Extract the (x, y) coordinate from the center of the cell holding the provided text.  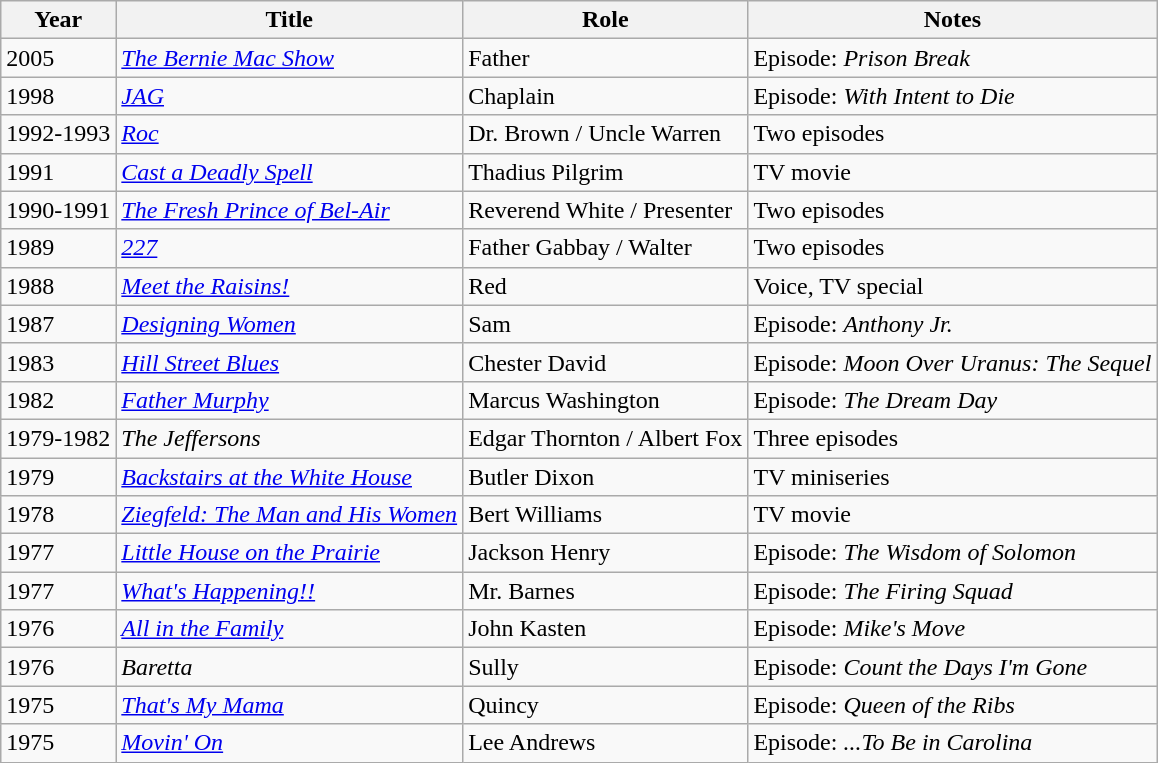
1992-1993 (58, 134)
Role (606, 20)
1998 (58, 96)
Episode: The Wisdom of Solomon (952, 553)
John Kasten (606, 629)
227 (290, 248)
Meet the Raisins! (290, 286)
Hill Street Blues (290, 362)
Episode: ...To Be in Carolina (952, 743)
TV miniseries (952, 477)
Movin' On (290, 743)
1979-1982 (58, 438)
Episode: The Dream Day (952, 400)
Cast a Deadly Spell (290, 172)
Bert Williams (606, 515)
1988 (58, 286)
1990-1991 (58, 210)
Roc (290, 134)
The Fresh Prince of Bel-Air (290, 210)
2005 (58, 58)
Quincy (606, 705)
Dr. Brown / Uncle Warren (606, 134)
Episode: Queen of the Ribs (952, 705)
1987 (58, 324)
1979 (58, 477)
Episode: The Firing Squad (952, 591)
Mr. Barnes (606, 591)
Red (606, 286)
Episode: With Intent to Die (952, 96)
Chester David (606, 362)
Episode: Moon Over Uranus: The Sequel (952, 362)
Episode: Anthony Jr. (952, 324)
1978 (58, 515)
1983 (58, 362)
Father Murphy (290, 400)
Designing Women (290, 324)
The Jeffersons (290, 438)
JAG (290, 96)
Episode: Prison Break (952, 58)
What's Happening!! (290, 591)
All in the Family (290, 629)
Notes (952, 20)
Baretta (290, 667)
Little House on the Prairie (290, 553)
1991 (58, 172)
1989 (58, 248)
Sam (606, 324)
Year (58, 20)
Ziegfeld: The Man and His Women (290, 515)
Sully (606, 667)
Father (606, 58)
Reverend White / Presenter (606, 210)
Voice, TV special (952, 286)
Father Gabbay / Walter (606, 248)
Title (290, 20)
Thadius Pilgrim (606, 172)
Jackson Henry (606, 553)
Lee Andrews (606, 743)
Backstairs at the White House (290, 477)
Three episodes (952, 438)
That's My Mama (290, 705)
Marcus Washington (606, 400)
Episode: Mike's Move (952, 629)
The Bernie Mac Show (290, 58)
Edgar Thornton / Albert Fox (606, 438)
1982 (58, 400)
Chaplain (606, 96)
Butler Dixon (606, 477)
Episode: Count the Days I'm Gone (952, 667)
